Provide the (X, Y) coordinate of the cell's center where the given text is located.  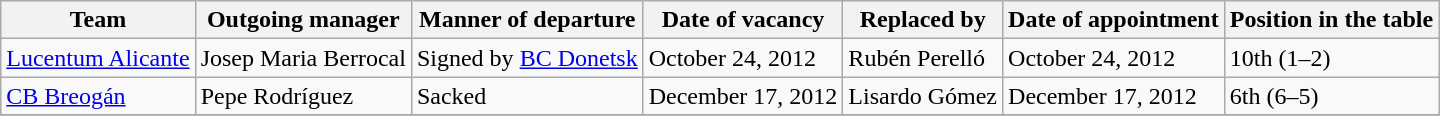
CB Breogán (98, 96)
Date of appointment (1114, 20)
Team (98, 20)
10th (1–2) (1331, 58)
Position in the table (1331, 20)
6th (6–5) (1331, 96)
Pepe Rodríguez (303, 96)
Manner of departure (527, 20)
Signed by BC Donetsk (527, 58)
Outgoing manager (303, 20)
Lucentum Alicante (98, 58)
Date of vacancy (743, 20)
Josep Maria Berrocal (303, 58)
Lisardo Gómez (923, 96)
Sacked (527, 96)
Rubén Perelló (923, 58)
Replaced by (923, 20)
